Capture the cell that displays the provided text and extract its (X, Y) central coordinate. 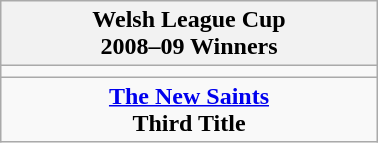
The New SaintsThird Title (189, 110)
Welsh League Cup 2008–09 Winners (189, 34)
